Return [X, Y] of the center of cell containing provided text 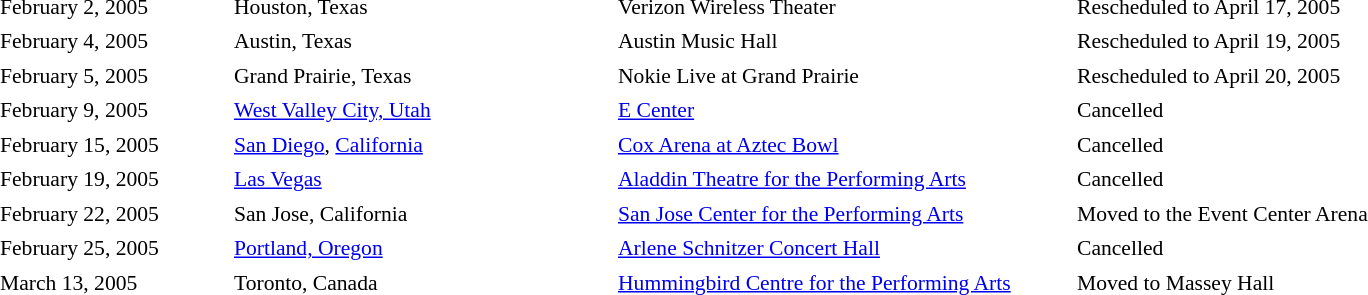
E Center [843, 110]
Austin, Texas [422, 42]
Portland, Oregon [422, 248]
Aladdin Theatre for the Performing Arts [843, 180]
Nokie Live at Grand Prairie [843, 76]
Arlene Schnitzer Concert Hall [843, 248]
San Diego, California [422, 145]
San Jose, California [422, 214]
San Jose Center for the Performing Arts [843, 214]
Las Vegas [422, 180]
Grand Prairie, Texas [422, 76]
West Valley City, Utah [422, 110]
Cox Arena at Aztec Bowl [843, 145]
Austin Music Hall [843, 42]
